Provide the (X, Y) coordinate of the cell's center where the given text is located.  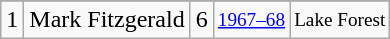
Lake Forest (340, 20)
6 (202, 20)
1 (12, 20)
1967–68 (251, 20)
Mark Fitzgerald (107, 20)
